Output the [x, y] coordinate of the center of the cell containing the given text.  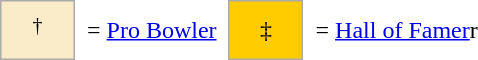
‡ [266, 30]
= Pro Bowler [152, 30]
† [38, 30]
